Extract the [X, Y] coordinate from the center of the cell holding the provided text.  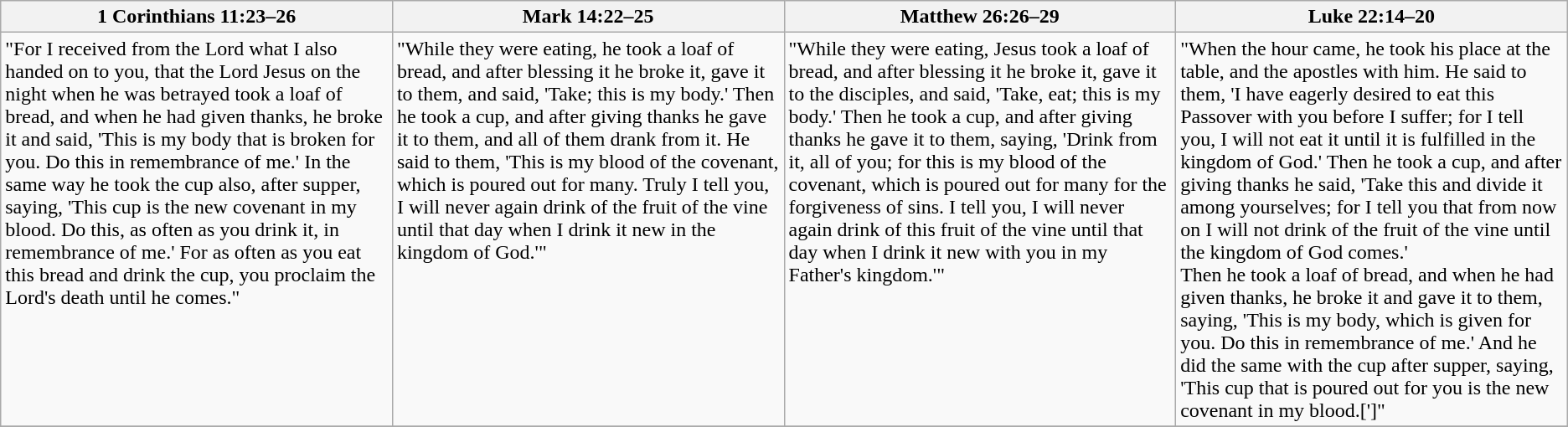
Luke 22:14–20 [1372, 17]
Matthew 26:26–29 [980, 17]
Mark 14:22–25 [588, 17]
1 Corinthians 11:23–26 [197, 17]
